For the text-containing cell, return its midpoint in [x, y] coordinate format. 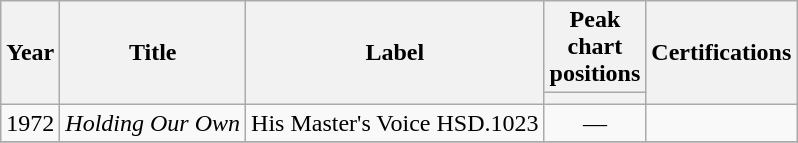
Title [153, 52]
1972 [30, 123]
His Master's Voice HSD.1023 [395, 123]
— [595, 123]
Year [30, 52]
Holding Our Own [153, 123]
Peak chart positions [595, 47]
Certifications [722, 52]
Label [395, 52]
